Scan for the cell matching the given text and deliver its (X, Y) coordinate at center. 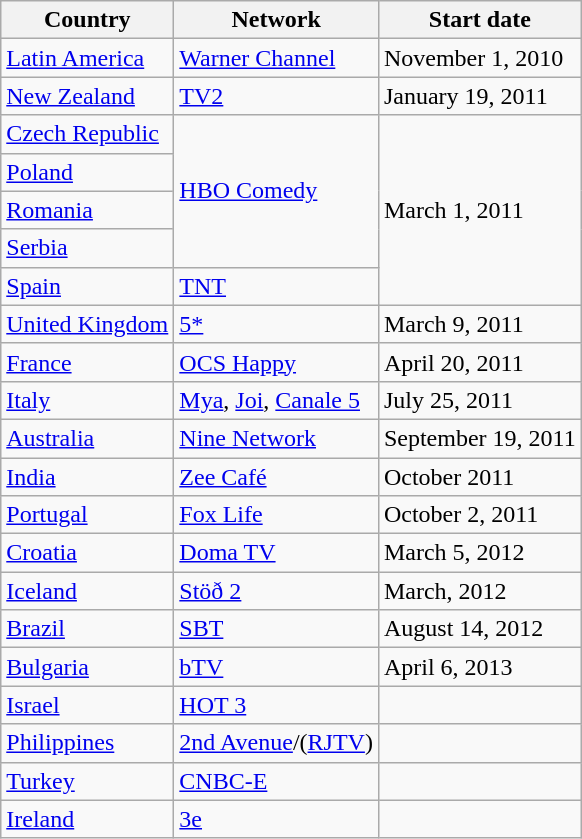
January 19, 2011 (480, 96)
HBO Comedy (276, 191)
3e (276, 819)
November 1, 2010 (480, 58)
Iceland (88, 591)
Start date (480, 20)
Warner Channel (276, 58)
TV2 (276, 96)
Romania (88, 210)
April 6, 2013 (480, 667)
March 1, 2011 (480, 210)
September 19, 2011 (480, 438)
Spain (88, 286)
Poland (88, 172)
August 14, 2012 (480, 629)
Ireland (88, 819)
Australia (88, 438)
Fox Life (276, 515)
Philippines (88, 743)
Israel (88, 705)
Croatia (88, 553)
Nine Network (276, 438)
SBT (276, 629)
March, 2012 (480, 591)
United Kingdom (88, 324)
March 5, 2012 (480, 553)
Doma TV (276, 553)
Network (276, 20)
bTV (276, 667)
Latin America (88, 58)
2nd Avenue/(RJTV) (276, 743)
Italy (88, 400)
Zee Café (276, 477)
October 2011 (480, 477)
Stöð 2 (276, 591)
New Zealand (88, 96)
HOT 3 (276, 705)
Turkey (88, 781)
TNT (276, 286)
Serbia (88, 248)
Country (88, 20)
5* (276, 324)
Brazil (88, 629)
July 25, 2011 (480, 400)
CNBC-E (276, 781)
India (88, 477)
Czech Republic (88, 134)
October 2, 2011 (480, 515)
OCS Happy (276, 362)
Bulgaria (88, 667)
France (88, 362)
March 9, 2011 (480, 324)
Mya, Joi, Canale 5 (276, 400)
Portugal (88, 515)
April 20, 2011 (480, 362)
